Locate the cell with the specified text and output its [X, Y] center coordinate. 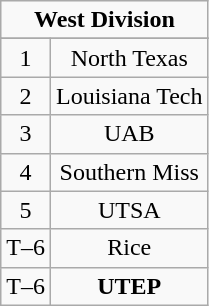
Louisiana Tech [129, 96]
UTEP [129, 286]
North Texas [129, 58]
Southern Miss [129, 172]
3 [26, 134]
West Division [104, 20]
4 [26, 172]
Rice [129, 248]
5 [26, 210]
UTSA [129, 210]
UAB [129, 134]
1 [26, 58]
2 [26, 96]
